Detect which cell encompasses the target text, then output its (X, Y) center coordinate. 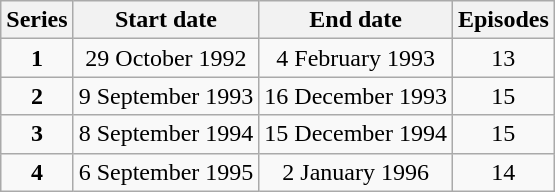
2 January 1996 (356, 172)
4 February 1993 (356, 58)
Start date (166, 20)
6 September 1995 (166, 172)
Series (37, 20)
4 (37, 172)
Episodes (503, 20)
2 (37, 96)
29 October 1992 (166, 58)
3 (37, 134)
16 December 1993 (356, 96)
14 (503, 172)
9 September 1993 (166, 96)
13 (503, 58)
End date (356, 20)
15 December 1994 (356, 134)
8 September 1994 (166, 134)
1 (37, 58)
